Pinpoint the cell where the given text exists, returning its (x, y) midpoint coordinate. 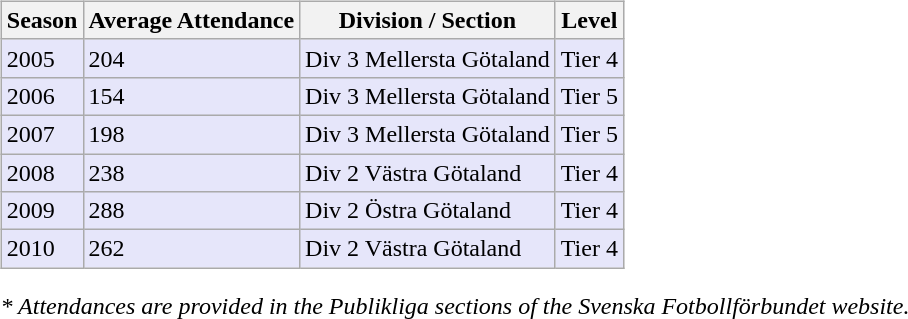
2010 (42, 249)
154 (192, 96)
2008 (42, 173)
2006 (42, 96)
Division / Section (428, 20)
Div 2 Östra Götaland (428, 211)
2007 (42, 134)
262 (192, 249)
204 (192, 58)
Season (42, 20)
198 (192, 134)
Level (589, 20)
288 (192, 211)
2005 (42, 58)
238 (192, 173)
2009 (42, 211)
Average Attendance (192, 20)
